Capture the cell that displays the provided text and extract its [X, Y] central coordinate. 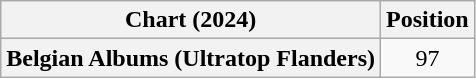
Position [428, 20]
Belgian Albums (Ultratop Flanders) [191, 58]
Chart (2024) [191, 20]
97 [428, 58]
